Extract the [x, y] coordinate from the center of the cell holding the provided text.  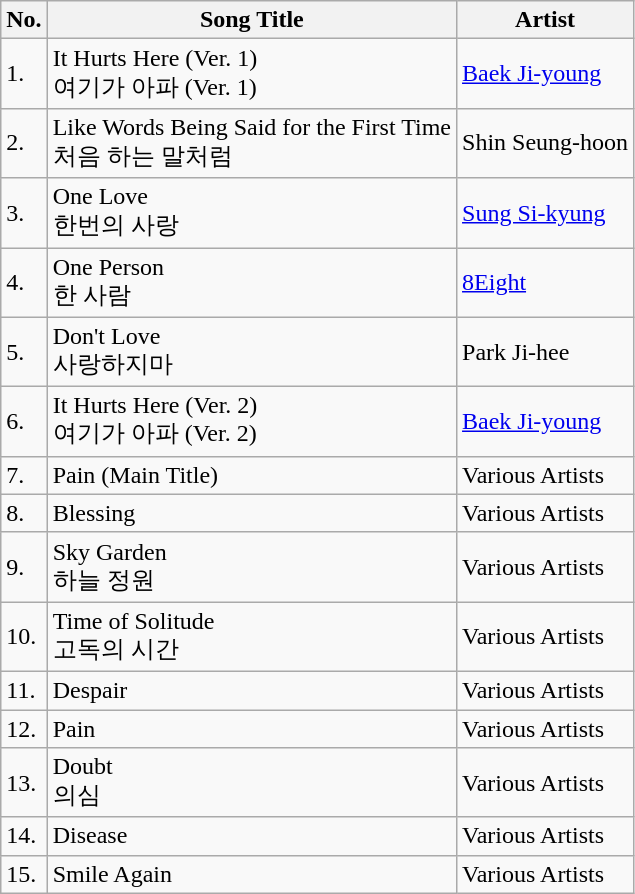
Pain (Main Title) [252, 475]
Park Ji-hee [546, 352]
Sung Si-kyung [546, 213]
Sky Garden 하늘 정원 [252, 567]
12. [24, 729]
Like Words Being Said for the First Time 처음 하는 말처럼 [252, 143]
4. [24, 283]
Pain [252, 729]
6. [24, 422]
14. [24, 836]
15. [24, 874]
13. [24, 783]
Disease [252, 836]
Doubt 의심 [252, 783]
7. [24, 475]
One Person 한 사람 [252, 283]
3. [24, 213]
It Hurts Here (Ver. 1) 여기가 아파 (Ver. 1) [252, 74]
It Hurts Here (Ver. 2) 여기가 아파 (Ver. 2) [252, 422]
5. [24, 352]
Shin Seung-hoon [546, 143]
10. [24, 637]
11. [24, 690]
Artist [546, 20]
1. [24, 74]
2. [24, 143]
Song Title [252, 20]
Don't Love 사랑하지마 [252, 352]
8. [24, 513]
One Love 한번의 사랑 [252, 213]
Time of Solitude 고독의 시간 [252, 637]
Smile Again [252, 874]
Blessing [252, 513]
8Eight [546, 283]
Despair [252, 690]
No. [24, 20]
9. [24, 567]
